Pinpoint the cell where the given text exists, returning its (X, Y) midpoint coordinate. 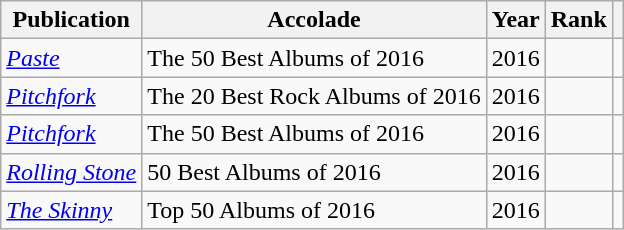
50 Best Albums of 2016 (314, 172)
Top 50 Albums of 2016 (314, 210)
Publication (72, 20)
Year (516, 20)
Paste (72, 58)
Rank (578, 20)
The Skinny (72, 210)
Rolling Stone (72, 172)
Accolade (314, 20)
The 20 Best Rock Albums of 2016 (314, 96)
